Search for the cell housing the specified text and yield its (x, y) center coordinate. 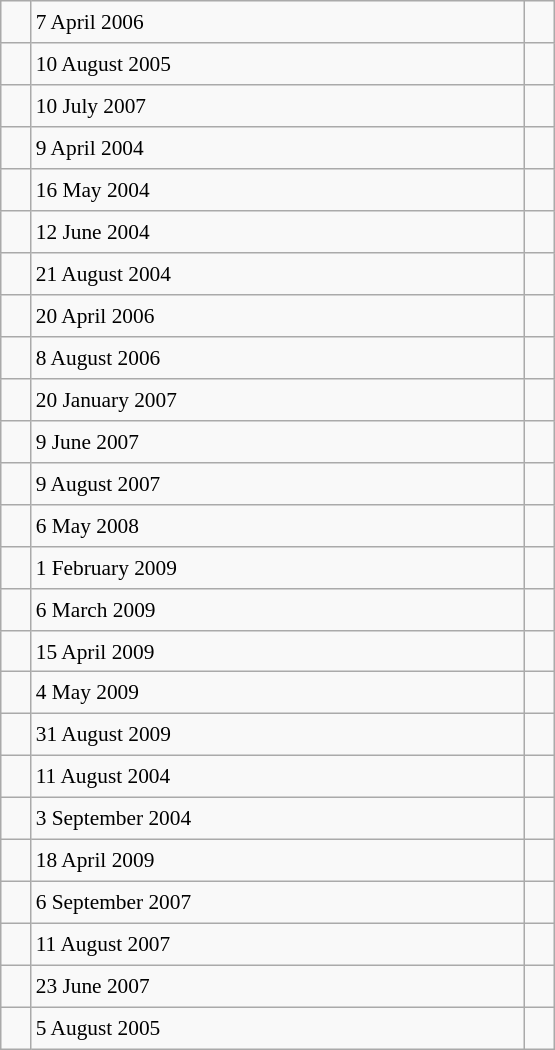
4 May 2009 (278, 693)
12 June 2004 (278, 232)
23 June 2007 (278, 986)
20 January 2007 (278, 399)
10 July 2007 (278, 106)
11 August 2007 (278, 945)
10 August 2005 (278, 64)
5 August 2005 (278, 1028)
9 August 2007 (278, 483)
6 May 2008 (278, 525)
15 April 2009 (278, 651)
7 April 2006 (278, 22)
9 June 2007 (278, 441)
31 August 2009 (278, 735)
9 April 2004 (278, 148)
8 August 2006 (278, 358)
3 September 2004 (278, 819)
11 August 2004 (278, 777)
20 April 2006 (278, 316)
1 February 2009 (278, 567)
21 August 2004 (278, 274)
6 March 2009 (278, 609)
6 September 2007 (278, 903)
18 April 2009 (278, 861)
16 May 2004 (278, 190)
